Output the (x, y) coordinate of the center of the cell containing the given text.  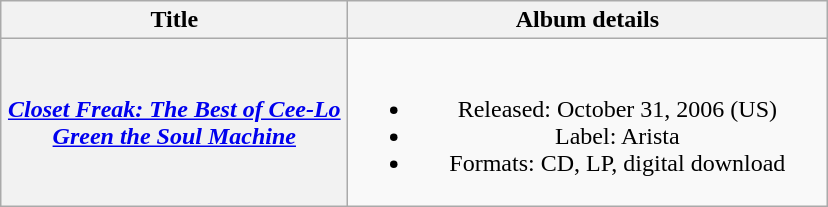
Album details (588, 20)
Title (174, 20)
Released: October 31, 2006 (US)Label: AristaFormats: CD, LP, digital download (588, 122)
Closet Freak: The Best of Cee-Lo Green the Soul Machine (174, 122)
